Scan for the cell matching the given text and deliver its [X, Y] coordinate at center. 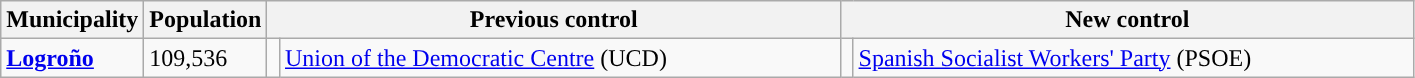
Previous control [554, 20]
Municipality [72, 20]
Spanish Socialist Workers' Party (PSOE) [1134, 58]
Union of the Democratic Centre (UCD) [560, 58]
Logroño [72, 58]
109,536 [206, 58]
Population [206, 20]
New control [1127, 20]
